Determine the (X, Y) coordinate at the center of the cell enclosing the given text.  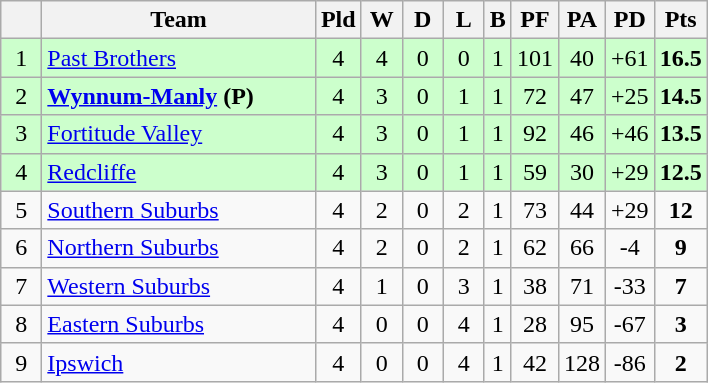
40 (582, 58)
59 (534, 172)
Pld (338, 20)
+61 (630, 58)
-4 (630, 248)
13.5 (680, 134)
12 (680, 210)
-86 (630, 362)
Redcliffe (179, 172)
W (382, 20)
PF (534, 20)
47 (582, 96)
44 (582, 210)
30 (582, 172)
Past Brothers (179, 58)
Northern Suburbs (179, 248)
6 (22, 248)
5 (22, 210)
38 (534, 286)
92 (534, 134)
14.5 (680, 96)
D (422, 20)
B (498, 20)
+46 (630, 134)
Wynnum-Manly (P) (179, 96)
73 (534, 210)
+25 (630, 96)
PD (630, 20)
8 (22, 324)
Fortitude Valley (179, 134)
Southern Suburbs (179, 210)
-67 (630, 324)
12.5 (680, 172)
128 (582, 362)
62 (534, 248)
Team (179, 20)
16.5 (680, 58)
46 (582, 134)
101 (534, 58)
L (464, 20)
66 (582, 248)
95 (582, 324)
42 (534, 362)
Pts (680, 20)
28 (534, 324)
71 (582, 286)
Ipswich (179, 362)
72 (534, 96)
-33 (630, 286)
Eastern Suburbs (179, 324)
Western Suburbs (179, 286)
PA (582, 20)
